Extract the [X, Y] coordinate from the center of the cell holding the provided text.  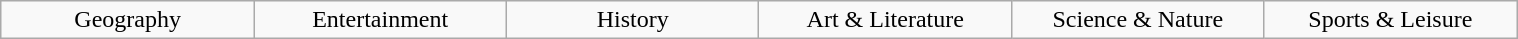
Entertainment [380, 20]
Art & Literature [886, 20]
Geography [128, 20]
History [632, 20]
Science & Nature [1138, 20]
Sports & Leisure [1390, 20]
